Locate the cell with the specified text and output its [x, y] center coordinate. 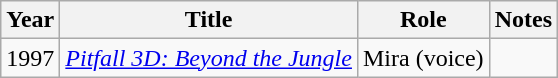
Role [423, 20]
1997 [30, 58]
Pitfall 3D: Beyond the Jungle [209, 58]
Mira (voice) [423, 58]
Title [209, 20]
Year [30, 20]
Notes [523, 20]
